Provide the [x, y] coordinate of the cell's center where the given text is located.  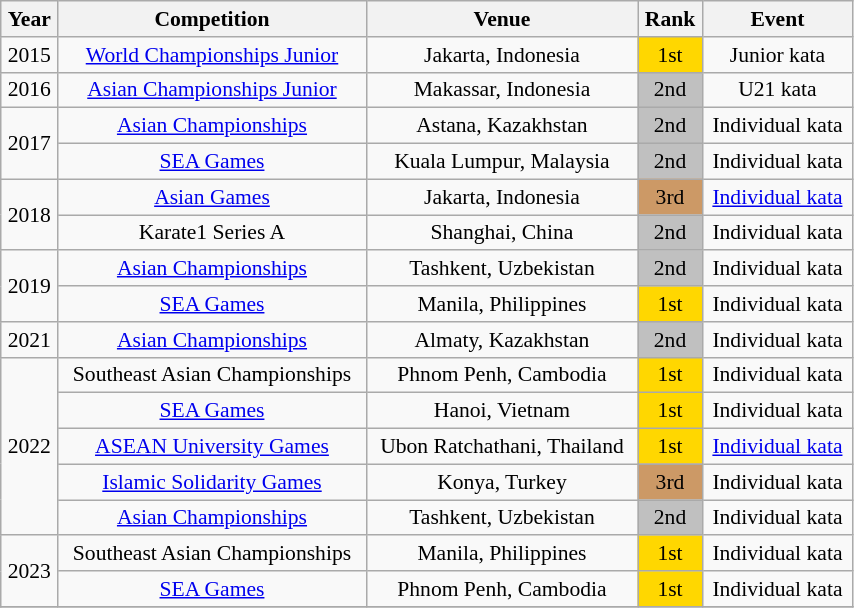
Shanghai, China [502, 233]
Event [777, 19]
Ubon Ratchathani, Thailand [502, 447]
Rank [670, 19]
U21 kata [777, 90]
Junior kata [777, 55]
Konya, Turkey [502, 482]
2015 [30, 55]
Asian Games [212, 197]
Astana, Kazakhstan [502, 126]
Competition [212, 19]
Karate1 Series A [212, 233]
World Championships Junior [212, 55]
Kuala Lumpur, Malaysia [502, 162]
Asian Championships Junior [212, 90]
Venue [502, 19]
ASEAN University Games [212, 447]
Islamic Solidarity Games [212, 482]
2019 [30, 286]
Almaty, Kazakhstan [502, 340]
Makassar, Indonesia [502, 90]
2023 [30, 572]
Hanoi, Vietnam [502, 411]
2022 [30, 446]
2018 [30, 214]
2021 [30, 340]
2016 [30, 90]
2017 [30, 144]
Year [30, 19]
